Pinpoint the cell where the given text exists, returning its [X, Y] midpoint coordinate. 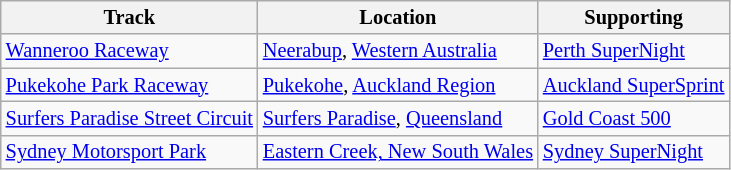
Neerabup, Western Australia [398, 51]
Supporting [634, 17]
Wanneroo Raceway [130, 51]
Pukekohe Park Raceway [130, 85]
Auckland SuperSprint [634, 85]
Eastern Creek, New South Wales [398, 152]
Sydney Motorsport Park [130, 152]
Track [130, 17]
Gold Coast 500 [634, 118]
Location [398, 17]
Surfers Paradise, Queensland [398, 118]
Surfers Paradise Street Circuit [130, 118]
Pukekohe, Auckland Region [398, 85]
Sydney SuperNight [634, 152]
Perth SuperNight [634, 51]
